From the cell containing the given text, extract its center point as [X, Y] coordinate. 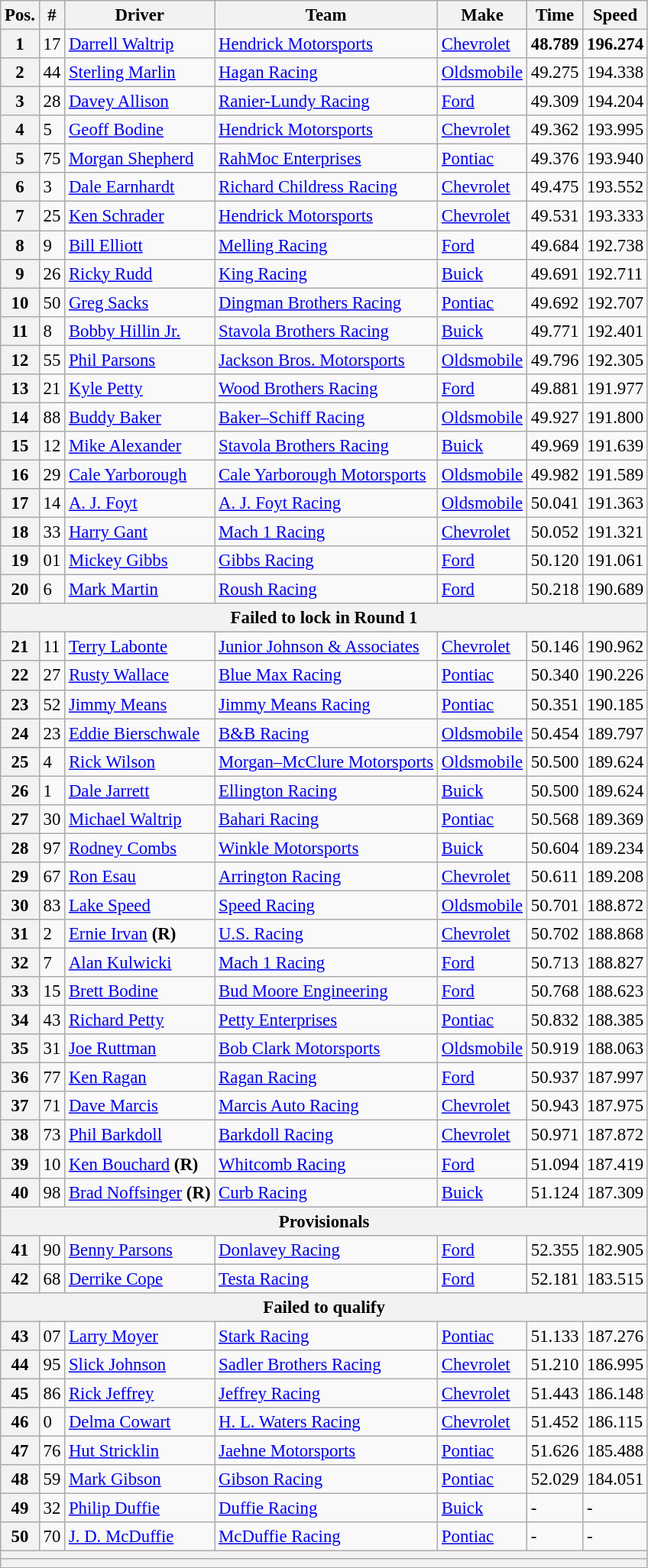
49.927 [555, 417]
192.305 [616, 360]
Michael Waltrip [140, 820]
189.369 [616, 820]
182.905 [616, 1250]
191.589 [616, 474]
Sadler Brothers Racing [326, 1365]
A. J. Foyt Racing [326, 503]
50.701 [555, 905]
Bobby Hillin Jr. [140, 331]
50.568 [555, 820]
Duffie Racing [326, 1508]
Buddy Baker [140, 417]
50.041 [555, 503]
50.943 [555, 1107]
73 [52, 1135]
Brett Bodine [140, 991]
A. J. Foyt [140, 503]
Dale Earnhardt [140, 187]
Bob Clark Motorsports [326, 1049]
Eddie Bierschwale [140, 733]
Stark Racing [326, 1336]
194.338 [616, 73]
50.052 [555, 532]
Blue Max Racing [326, 676]
Sterling Marlin [140, 73]
190.185 [616, 704]
45 [20, 1393]
50.218 [555, 590]
46 [20, 1422]
Phil Barkdoll [140, 1135]
52.029 [555, 1479]
50.713 [555, 963]
50.919 [555, 1049]
187.975 [616, 1107]
Hagan Racing [326, 73]
49.275 [555, 73]
Cale Yarborough [140, 474]
52.355 [555, 1250]
Time [555, 15]
191.061 [616, 561]
Arrington Racing [326, 877]
49.692 [555, 302]
Failed to qualify [324, 1308]
49.982 [555, 474]
51.443 [555, 1393]
50.832 [555, 1020]
Testa Racing [326, 1279]
Cale Yarborough Motorsports [326, 474]
13 [20, 389]
189.797 [616, 733]
Jimmy Means [140, 704]
Hut Stricklin [140, 1451]
Gibson Racing [326, 1479]
41 [20, 1250]
186.115 [616, 1422]
190.962 [616, 647]
49.969 [555, 446]
Ragan Racing [326, 1078]
188.063 [616, 1049]
18 [20, 532]
Rusty Wallace [140, 676]
Ken Schrader [140, 216]
50.937 [555, 1078]
Dingman Brothers Racing [326, 302]
188.623 [616, 991]
Speed [616, 15]
Mickey Gibbs [140, 561]
Joe Ruttman [140, 1049]
190.689 [616, 590]
49.475 [555, 187]
Rick Wilson [140, 761]
185.488 [616, 1451]
B&B Racing [326, 733]
Benny Parsons [140, 1250]
186.995 [616, 1365]
51.094 [555, 1164]
Mark Martin [140, 590]
52.181 [555, 1279]
50.454 [555, 733]
189.208 [616, 877]
Winkle Motorsports [326, 848]
50.611 [555, 877]
77 [52, 1078]
191.800 [616, 417]
194.204 [616, 102]
193.995 [616, 130]
193.940 [616, 159]
Ron Esau [140, 877]
Donlavey Racing [326, 1250]
49.881 [555, 389]
70 [52, 1537]
Slick Johnson [140, 1365]
Pos. [20, 15]
50.351 [555, 704]
192.707 [616, 302]
35 [20, 1049]
97 [52, 848]
Driver [140, 15]
38 [20, 1135]
71 [52, 1107]
187.872 [616, 1135]
196.274 [616, 44]
Derrike Cope [140, 1279]
188.868 [616, 934]
Rodney Combs [140, 848]
188.385 [616, 1020]
RahMoc Enterprises [326, 159]
Richard Childress Racing [326, 187]
Kyle Petty [140, 389]
50.146 [555, 647]
07 [52, 1336]
88 [52, 417]
186.148 [616, 1393]
50.702 [555, 934]
51.210 [555, 1365]
Alan Kulwicki [140, 963]
191.321 [616, 532]
Morgan Shepherd [140, 159]
Roush Racing [326, 590]
191.639 [616, 446]
189.234 [616, 848]
Ranier-Lundy Racing [326, 102]
King Racing [326, 273]
36 [20, 1078]
83 [52, 905]
Larry Moyer [140, 1336]
59 [52, 1479]
Darrell Waltrip [140, 44]
48.789 [555, 44]
U.S. Racing [326, 934]
01 [52, 561]
98 [52, 1192]
Ricky Rudd [140, 273]
67 [52, 877]
Mark Gibson [140, 1479]
49.376 [555, 159]
Curb Racing [326, 1192]
Morgan–McClure Motorsports [326, 761]
193.552 [616, 187]
Team [326, 15]
Barkdoll Racing [326, 1135]
Phil Parsons [140, 360]
Delma Cowart [140, 1422]
50.768 [555, 991]
Bud Moore Engineering [326, 991]
Ernie Irvan (R) [140, 934]
37 [20, 1107]
Failed to lock in Round 1 [324, 618]
Davey Allison [140, 102]
Melling Racing [326, 245]
190.226 [616, 676]
193.333 [616, 216]
49.309 [555, 102]
49.796 [555, 360]
192.401 [616, 331]
51.626 [555, 1451]
192.738 [616, 245]
24 [20, 733]
J. D. McDuffie [140, 1537]
187.997 [616, 1078]
Terry Labonte [140, 647]
68 [52, 1279]
192.711 [616, 273]
Jeffrey Racing [326, 1393]
Rick Jeffrey [140, 1393]
76 [52, 1451]
49 [20, 1508]
McDuffie Racing [326, 1537]
# [52, 15]
86 [52, 1393]
20 [20, 590]
55 [52, 360]
95 [52, 1365]
188.872 [616, 905]
51.133 [555, 1336]
Ken Bouchard (R) [140, 1164]
Geoff Bodine [140, 130]
187.419 [616, 1164]
52 [52, 704]
Dale Jarrett [140, 790]
Lake Speed [140, 905]
191.363 [616, 503]
50.120 [555, 561]
42 [20, 1279]
Brad Noffsinger (R) [140, 1192]
188.827 [616, 963]
184.051 [616, 1479]
Marcis Auto Racing [326, 1107]
49.684 [555, 245]
47 [20, 1451]
16 [20, 474]
19 [20, 561]
Gibbs Racing [326, 561]
Bill Elliott [140, 245]
191.977 [616, 389]
49.771 [555, 331]
51.124 [555, 1192]
48 [20, 1479]
51.452 [555, 1422]
Petty Enterprises [326, 1020]
40 [20, 1192]
187.276 [616, 1336]
Mike Alexander [140, 446]
90 [52, 1250]
Philip Duffie [140, 1508]
Jackson Bros. Motorsports [326, 360]
49.531 [555, 216]
Dave Marcis [140, 1107]
Speed Racing [326, 905]
Greg Sacks [140, 302]
22 [20, 676]
39 [20, 1164]
Jaehne Motorsports [326, 1451]
Make [483, 15]
Ellington Racing [326, 790]
Baker–Schiff Racing [326, 417]
Provisionals [324, 1221]
50.340 [555, 676]
50.971 [555, 1135]
187.309 [616, 1192]
34 [20, 1020]
Wood Brothers Racing [326, 389]
Jimmy Means Racing [326, 704]
49.691 [555, 273]
Junior Johnson & Associates [326, 647]
75 [52, 159]
Harry Gant [140, 532]
Whitcomb Racing [326, 1164]
Bahari Racing [326, 820]
Ken Ragan [140, 1078]
50.604 [555, 848]
Richard Petty [140, 1020]
49.362 [555, 130]
0 [52, 1422]
H. L. Waters Racing [326, 1422]
183.515 [616, 1279]
